Detect which cell encompasses the target text, then output its [X, Y] center coordinate. 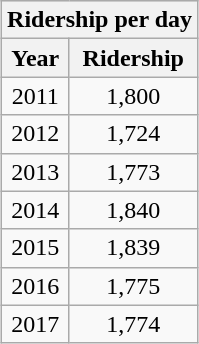
2014 [36, 210]
1,724 [134, 134]
2015 [36, 248]
1,800 [134, 96]
1,774 [134, 324]
2012 [36, 134]
2013 [36, 172]
1,839 [134, 248]
2011 [36, 96]
2016 [36, 286]
1,840 [134, 210]
Year [36, 58]
1,773 [134, 172]
Ridership [134, 58]
2017 [36, 324]
Ridership per day [100, 20]
1,775 [134, 286]
